For the text-containing cell, return its midpoint in [X, Y] coordinate format. 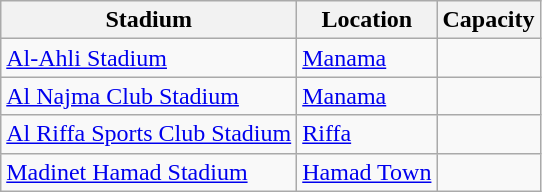
Al Najma Club Stadium [149, 96]
Riffa [367, 134]
Hamad Town [367, 172]
Location [367, 20]
Capacity [488, 20]
Al-Ahli Stadium [149, 58]
Al Riffa Sports Club Stadium [149, 134]
Madinet Hamad Stadium [149, 172]
Stadium [149, 20]
